Search for the cell housing the specified text and yield its (X, Y) center coordinate. 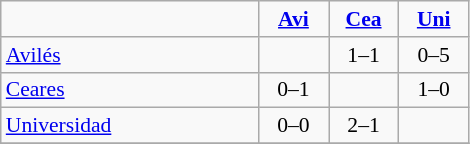
0–1 (293, 90)
2–1 (363, 126)
0–5 (434, 55)
Avilés (130, 55)
1–0 (434, 90)
Uni (434, 19)
Avi (293, 19)
Cea (363, 19)
Universidad (130, 126)
Ceares (130, 90)
1–1 (363, 55)
0–0 (293, 126)
